Return the (x, y) coordinate for the center point of the cell that contains the specified text.  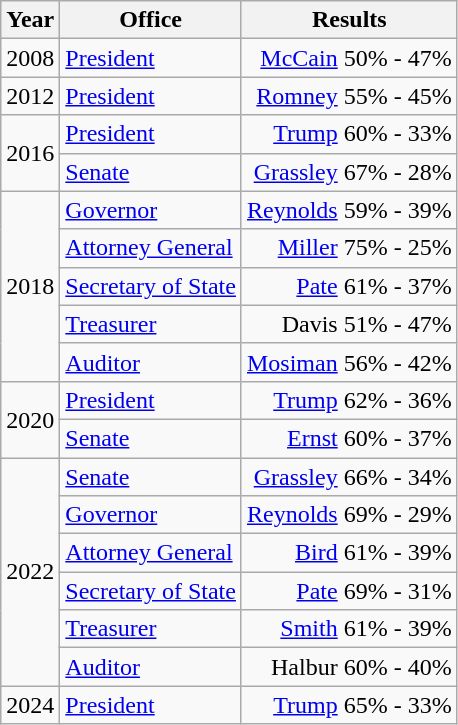
Pate 69% - 31% (349, 591)
2016 (30, 153)
2024 (30, 705)
2020 (30, 419)
Office (151, 20)
Trump 60% - 33% (349, 134)
Miller 75% - 25% (349, 248)
Results (349, 20)
2018 (30, 286)
Davis 51% - 47% (349, 324)
Trump 62% - 36% (349, 400)
Halbur 60% - 40% (349, 667)
Mosiman 56% - 42% (349, 362)
Romney 55% - 45% (349, 96)
Smith 61% - 39% (349, 629)
Reynolds 59% - 39% (349, 210)
Year (30, 20)
Reynolds 69% - 29% (349, 515)
2012 (30, 96)
Bird 61% - 39% (349, 553)
2022 (30, 572)
Trump 65% - 33% (349, 705)
Pate 61% - 37% (349, 286)
Grassley 67% - 28% (349, 172)
McCain 50% - 47% (349, 58)
Ernst 60% - 37% (349, 438)
Grassley 66% - 34% (349, 477)
2008 (30, 58)
